Search for the cell housing the specified text and yield its (x, y) center coordinate. 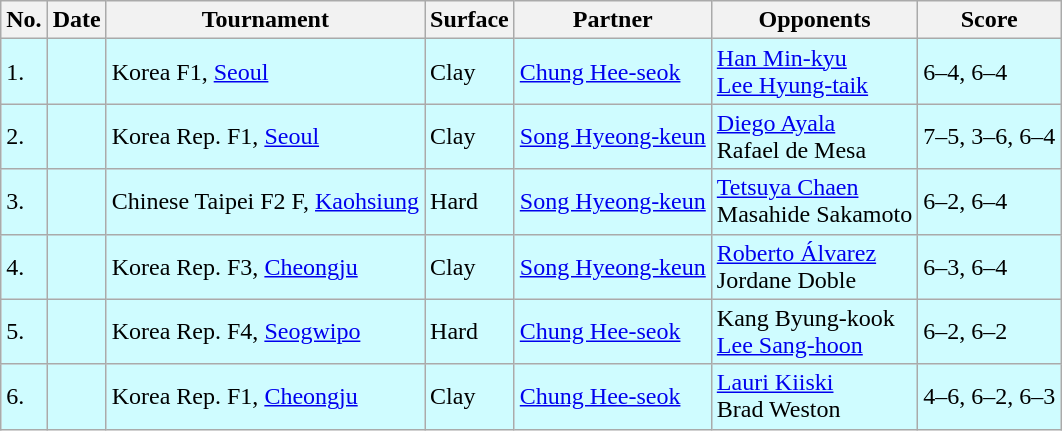
6–3, 6–4 (990, 266)
4. (24, 266)
Korea F1, Seoul (265, 72)
Korea Rep. F4, Seogwipo (265, 332)
Tournament (265, 20)
6–2, 6–4 (990, 202)
2. (24, 136)
Diego Ayala Rafael de Mesa (814, 136)
Partner (612, 20)
1. (24, 72)
Han Min-kyu Lee Hyung-taik (814, 72)
Korea Rep. F3, Cheongju (265, 266)
6–4, 6–4 (990, 72)
Kang Byung-kook Lee Sang-hoon (814, 332)
Opponents (814, 20)
Lauri Kiiski Brad Weston (814, 396)
6. (24, 396)
3. (24, 202)
Score (990, 20)
Tetsuya Chaen Masahide Sakamoto (814, 202)
6–2, 6–2 (990, 332)
Roberto Álvarez Jordane Doble (814, 266)
5. (24, 332)
Surface (470, 20)
Korea Rep. F1, Seoul (265, 136)
Chinese Taipei F2 F, Kaohsiung (265, 202)
Date (76, 20)
Korea Rep. F1, Cheongju (265, 396)
4–6, 6–2, 6–3 (990, 396)
No. (24, 20)
7–5, 3–6, 6–4 (990, 136)
